For the text-containing cell, return its midpoint in [X, Y] coordinate format. 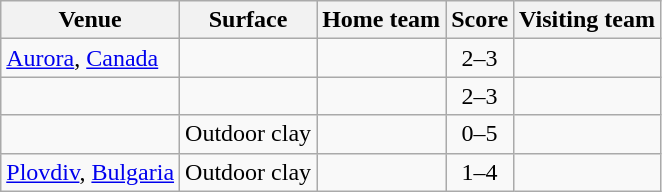
Aurora, Canada [90, 58]
Home team [382, 20]
0–5 [480, 134]
Visiting team [588, 20]
Plovdiv, Bulgaria [90, 172]
Surface [248, 20]
Venue [90, 20]
Score [480, 20]
1–4 [480, 172]
